Return (x, y) of the center of cell containing provided text 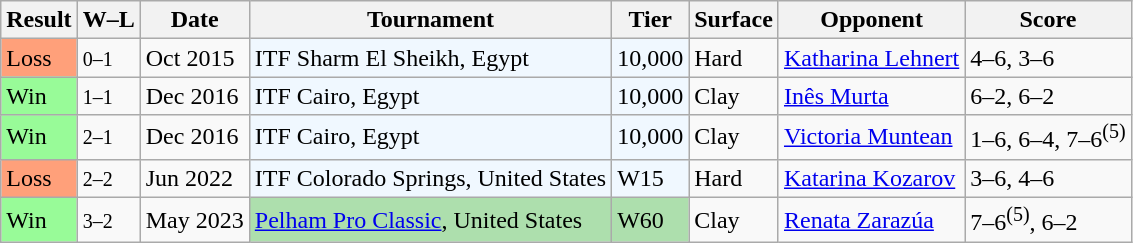
Score (1048, 20)
ITF Colorado Springs, United States (430, 178)
W60 (650, 220)
Tournament (430, 20)
Victoria Muntean (871, 138)
1–6, 6–4, 7–6(5) (1048, 138)
Oct 2015 (194, 58)
0–1 (108, 58)
May 2023 (194, 220)
1–1 (108, 96)
Jun 2022 (194, 178)
W–L (108, 20)
Pelham Pro Classic, United States (430, 220)
2–2 (108, 178)
Katharina Lehnert (871, 58)
7–6(5), 6–2 (1048, 220)
4–6, 3–6 (1048, 58)
ITF Sharm El Sheikh, Egypt (430, 58)
6–2, 6–2 (1048, 96)
Opponent (871, 20)
Result (39, 20)
Inês Murta (871, 96)
W15 (650, 178)
2–1 (108, 138)
3–2 (108, 220)
Tier (650, 20)
Katarina Kozarov (871, 178)
Date (194, 20)
Renata Zarazúa (871, 220)
3–6, 4–6 (1048, 178)
Surface (734, 20)
